Scan for the cell matching the given text and deliver its (X, Y) coordinate at center. 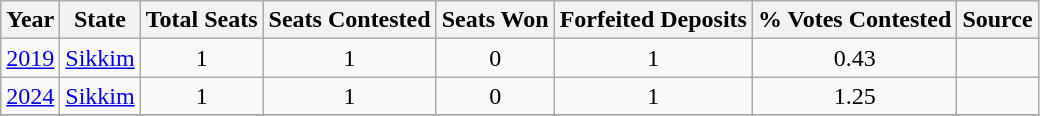
2024 (30, 96)
Total Seats (202, 20)
% Votes Contested (854, 20)
Source (998, 20)
1.25 (854, 96)
Year (30, 20)
2019 (30, 58)
Seats Contested (350, 20)
State (100, 20)
Forfeited Deposits (653, 20)
0.43 (854, 58)
Seats Won (495, 20)
